Return the [x, y] coordinate for the center point of the cell that contains the specified text.  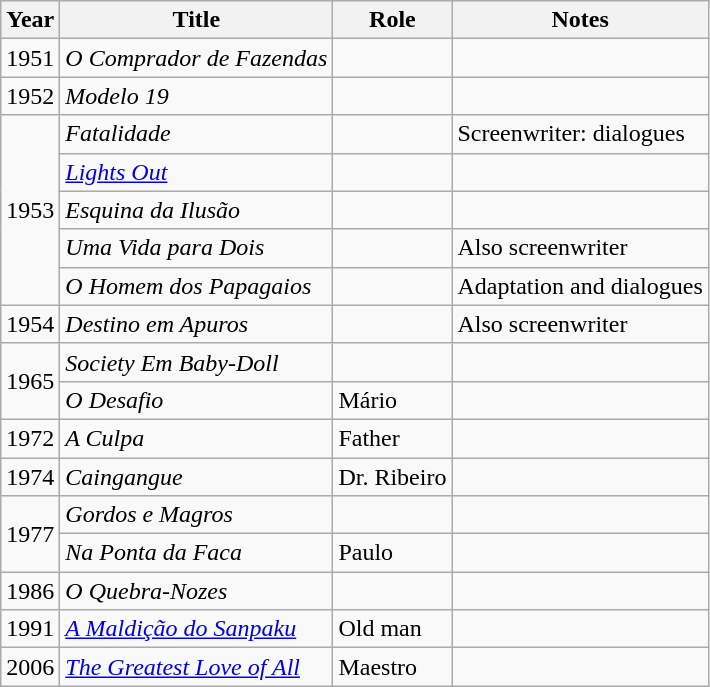
O Comprador de Fazendas [196, 58]
1952 [30, 96]
Caingangue [196, 477]
Adaptation and dialogues [580, 286]
Notes [580, 20]
Father [392, 438]
Paulo [392, 553]
Lights Out [196, 172]
2006 [30, 667]
A Maldição do Sanpaku [196, 629]
Uma Vida para Dois [196, 248]
1986 [30, 591]
1974 [30, 477]
Year [30, 20]
O Desafio [196, 400]
1953 [30, 210]
Maestro [392, 667]
Esquina da Ilusão [196, 210]
Title [196, 20]
Fatalidade [196, 134]
O Homem dos Papagaios [196, 286]
Destino em Apuros [196, 324]
1965 [30, 381]
Role [392, 20]
1972 [30, 438]
1954 [30, 324]
Screenwriter: dialogues [580, 134]
Society Em Baby-Doll [196, 362]
1991 [30, 629]
The Greatest Love of All [196, 667]
1977 [30, 534]
A Culpa [196, 438]
O Quebra-Nozes [196, 591]
1951 [30, 58]
Modelo 19 [196, 96]
Gordos e Magros [196, 515]
Dr. Ribeiro [392, 477]
Mário [392, 400]
Old man [392, 629]
Na Ponta da Faca [196, 553]
